Extract the (x, y) coordinate from the center of the cell holding the provided text.  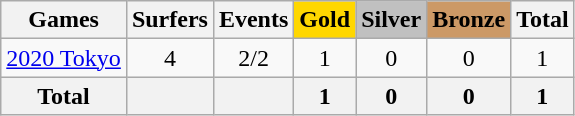
Surfers (170, 20)
Games (64, 20)
Silver (392, 20)
Gold (325, 20)
4 (170, 58)
2020 Tokyo (64, 58)
Bronze (469, 20)
2/2 (253, 58)
Events (253, 20)
